Capture the cell that displays the provided text and extract its (X, Y) central coordinate. 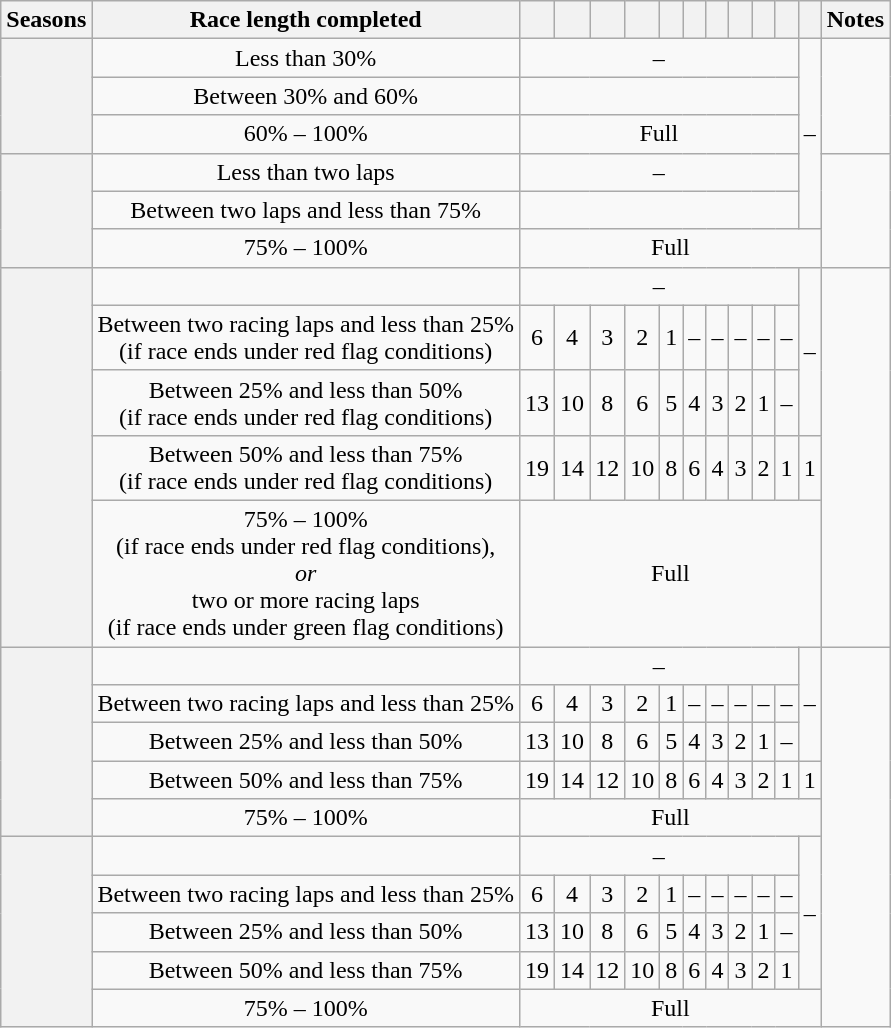
Race length completed (306, 20)
Between two racing laps and less than 25%(if race ends under red flag conditions) (306, 338)
75% – 100%(if race ends under red flag conditions),ortwo or more racing laps(if race ends under green flag conditions) (306, 573)
Seasons (46, 20)
Less than 30% (306, 58)
60% – 100% (306, 134)
Between 25% and less than 50%(if race ends under red flag conditions) (306, 402)
Between two laps and less than 75% (306, 210)
Notes (855, 20)
Between 50% and less than 75%(if race ends under red flag conditions) (306, 468)
Between 30% and 60% (306, 96)
Less than two laps (306, 172)
